Return the (x, y) coordinate for the center point of the cell that contains the specified text.  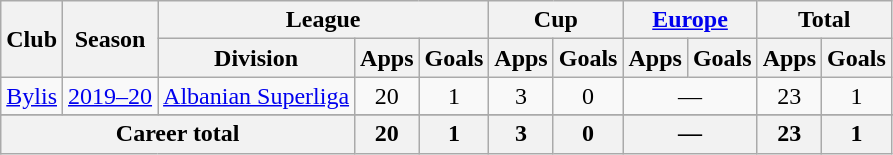
Club (32, 39)
Bylis (32, 96)
Season (110, 39)
Cup (556, 20)
2019–20 (110, 96)
Division (256, 58)
Career total (178, 134)
Total (824, 20)
League (324, 20)
Albanian Superliga (256, 96)
Europe (690, 20)
